Capture the cell that displays the provided text and extract its [x, y] central coordinate. 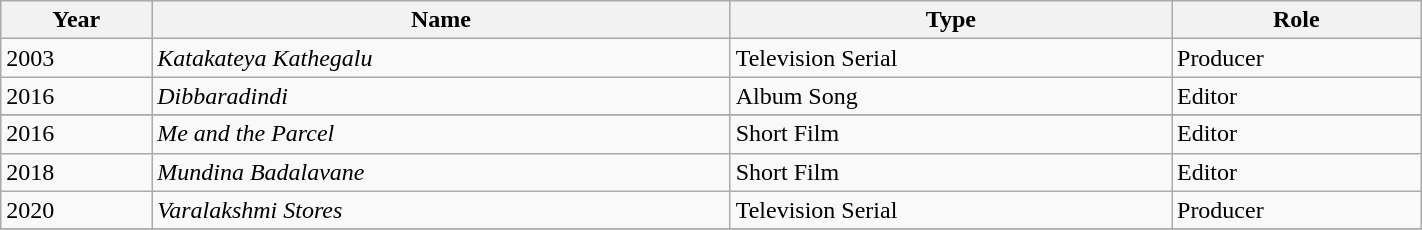
2020 [76, 210]
Varalakshmi Stores [441, 210]
Me and the Parcel [441, 134]
Album Song [950, 96]
Katakateya Kathegalu [441, 58]
2018 [76, 172]
Year [76, 20]
Name [441, 20]
Role [1297, 20]
Mundina Badalavane [441, 172]
Dibbaradindi [441, 96]
2003 [76, 58]
Type [950, 20]
